Return the [x, y] coordinate for the center point of the cell that contains the specified text.  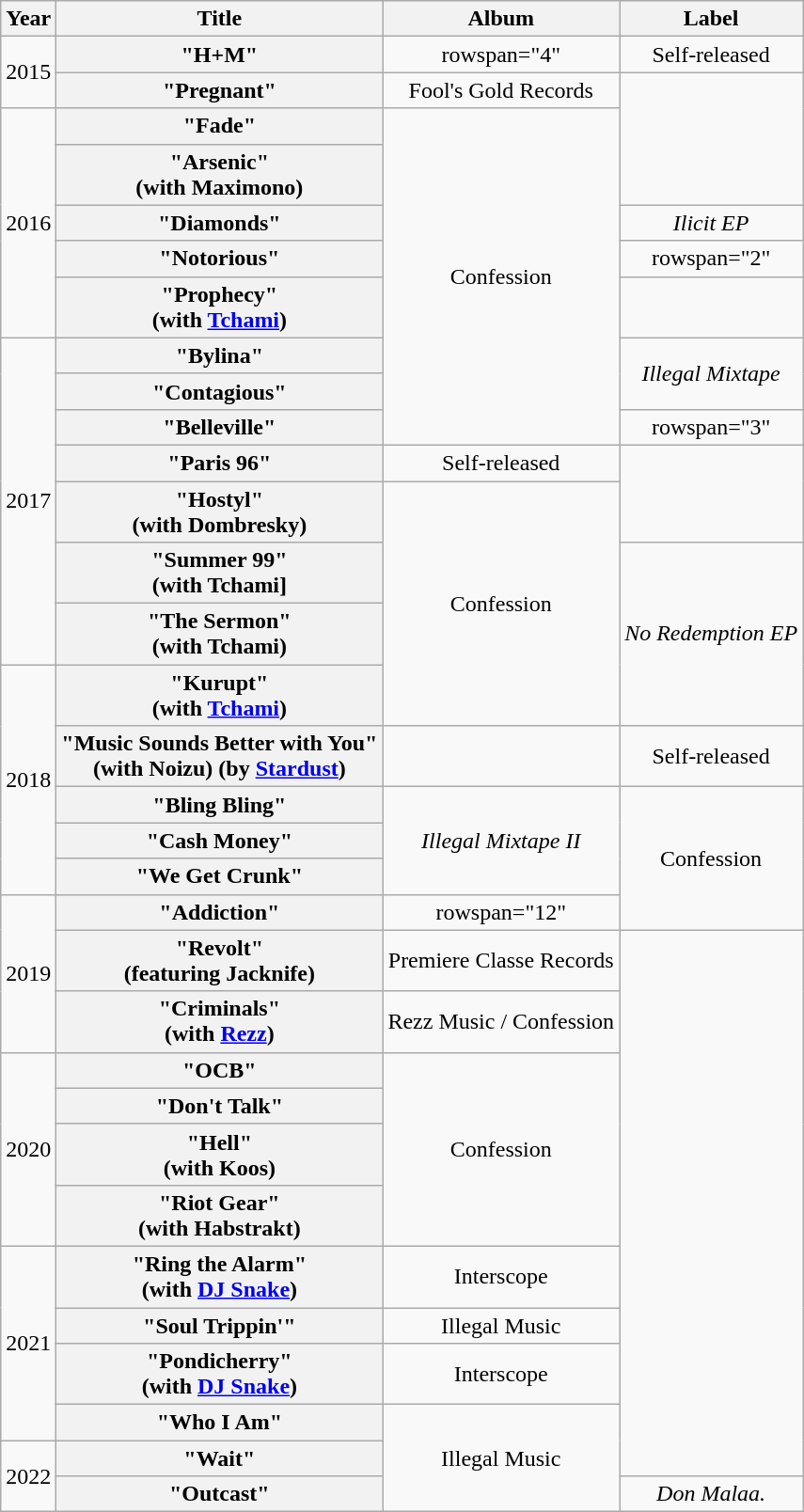
"H+M" [220, 55]
"Riot Gear" (with Habstrakt) [220, 1215]
"Paris 96" [220, 463]
"OCB" [220, 1070]
"Kurupt"(with Tchami) [220, 696]
Premiere Classe Records [501, 961]
"Music Sounds Better with You" (with Noizu) (by Stardust) [220, 756]
"Hostyl"(with Dombresky) [220, 512]
Fool's Gold Records [501, 90]
Illegal Mixtape [711, 373]
Album [501, 19]
2021 [28, 1343]
"Prophecy"(with Tchami) [220, 307]
"Diamonds" [220, 223]
2020 [28, 1149]
"Belleville" [220, 427]
Title [220, 19]
"Notorious" [220, 259]
2018 [28, 780]
"Contagious" [220, 391]
Year [28, 19]
"Outcast" [220, 1494]
2015 [28, 72]
"Ring the Alarm" (with DJ Snake) [220, 1277]
2019 [28, 973]
2017 [28, 500]
"Don't Talk" [220, 1106]
"Pregnant" [220, 90]
rowspan="2" [711, 259]
2022 [28, 1476]
"Soul Trippin'" [220, 1325]
Ilicit EP [711, 223]
"Bylina" [220, 355]
"The Sermon"(with Tchami) [220, 634]
"Summer 99"(with Tchami] [220, 574]
Label [711, 19]
"Criminals" (with Rezz) [220, 1021]
"Addiction" [220, 912]
rowspan="12" [501, 912]
2016 [28, 223]
"Bling Bling" [220, 805]
rowspan="3" [711, 427]
Don Malaa. [711, 1494]
"Revolt" (featuring Jacknife) [220, 961]
"We Get Crunk" [220, 876]
"Hell" (with Koos) [220, 1155]
"Pondicherry" (with DJ Snake) [220, 1375]
"Cash Money" [220, 841]
"Who I Am" [220, 1423]
Rezz Music / Confession [501, 1021]
No Redemption EP [711, 634]
"Fade" [220, 126]
rowspan="4" [501, 55]
Illegal Mixtape II [501, 841]
"Wait" [220, 1458]
"Arsenic"(with Maximono) [220, 175]
